Identify which cell holds the provided text, then report its [X, Y] central coordinate. 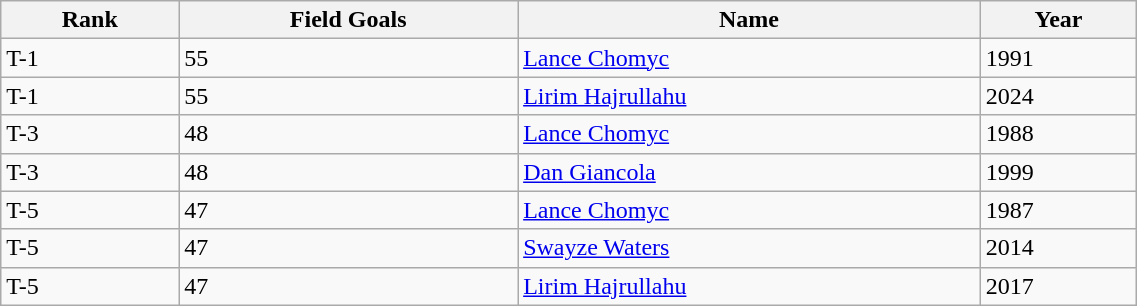
2024 [1058, 96]
Year [1058, 20]
Swayze Waters [750, 248]
Name [750, 20]
1988 [1058, 134]
1987 [1058, 210]
2017 [1058, 286]
Field Goals [348, 20]
1991 [1058, 58]
Rank [90, 20]
1999 [1058, 172]
Dan Giancola [750, 172]
2014 [1058, 248]
